Search for the cell housing the specified text and yield its [x, y] center coordinate. 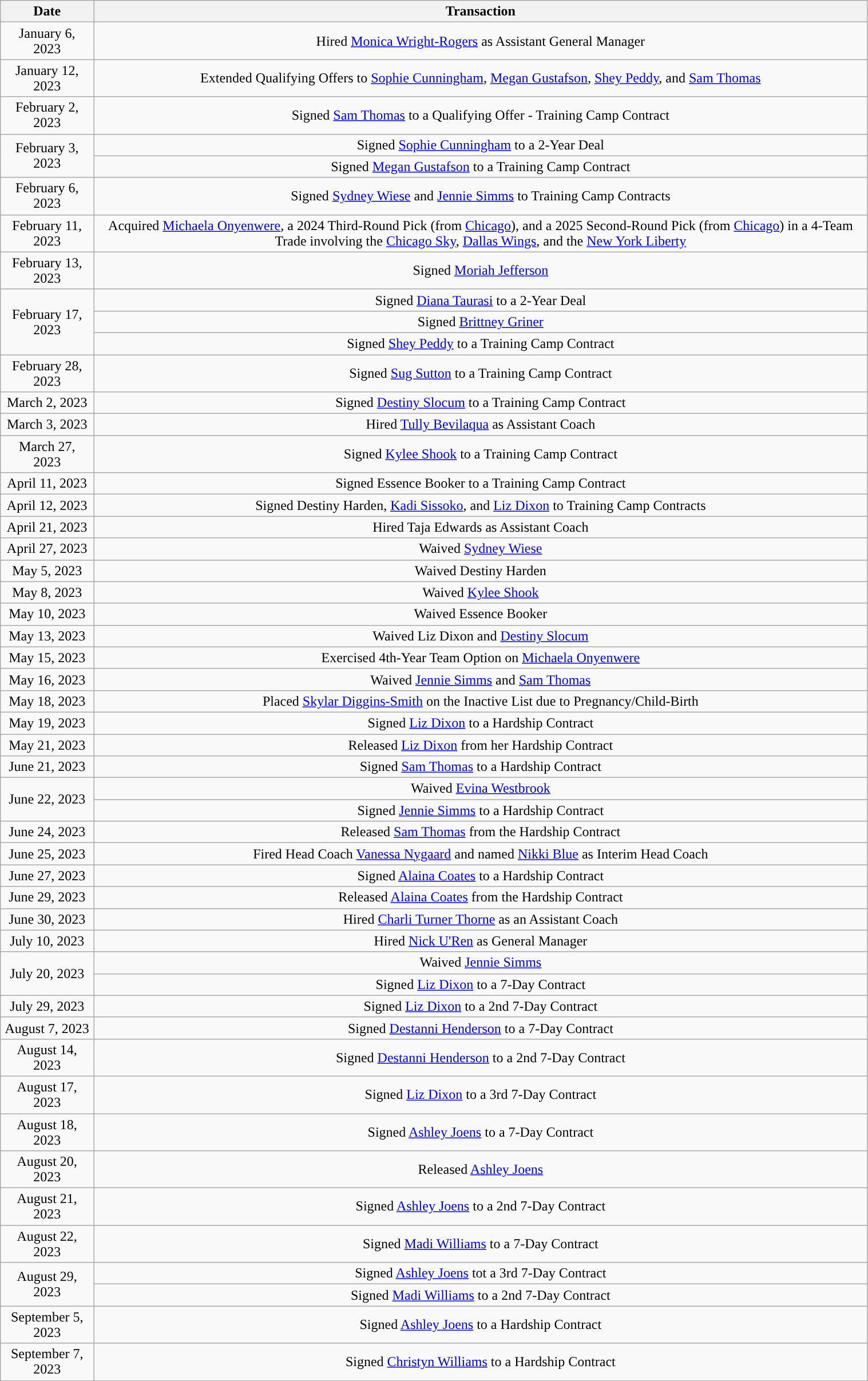
July 10, 2023 [47, 941]
Waived Sydney Wiese [481, 549]
Signed Liz Dixon to a 3rd 7-Day Contract [481, 1094]
Signed Sydney Wiese and Jennie Simms to Training Camp Contracts [481, 196]
June 24, 2023 [47, 832]
Released Ashley Joens [481, 1170]
March 2, 2023 [47, 403]
Date [47, 11]
August 21, 2023 [47, 1206]
Extended Qualifying Offers to Sophie Cunningham, Megan Gustafson, Shey Peddy, and Sam Thomas [481, 78]
Transaction [481, 11]
April 27, 2023 [47, 549]
Signed Sophie Cunningham to a 2-Year Deal [481, 145]
February 3, 2023 [47, 156]
Waived Jennie Simms and Sam Thomas [481, 679]
February 28, 2023 [47, 373]
Signed Madi Williams to a 2nd 7-Day Contract [481, 1295]
Signed Ashley Joens to a 7-Day Contract [481, 1132]
February 2, 2023 [47, 116]
Signed Megan Gustafson to a Training Camp Contract [481, 167]
Waived Essence Booker [481, 614]
June 25, 2023 [47, 854]
June 30, 2023 [47, 919]
Signed Destanni Henderson to a 2nd 7-Day Contract [481, 1058]
Placed Skylar Diggins-Smith on the Inactive List due to Pregnancy/Child-Birth [481, 701]
September 7, 2023 [47, 1362]
February 11, 2023 [47, 234]
February 6, 2023 [47, 196]
Released Liz Dixon from her Hardship Contract [481, 745]
March 3, 2023 [47, 425]
Signed Brittney Griner [481, 322]
Waived Evina Westbrook [481, 789]
May 13, 2023 [47, 636]
March 27, 2023 [47, 454]
Signed Liz Dixon to a 7-Day Contract [481, 984]
Hired Taja Edwards as Assistant Coach [481, 527]
Signed Ashley Joens tot a 3rd 7-Day Contract [481, 1273]
April 11, 2023 [47, 484]
Waived Kylee Shook [481, 592]
June 22, 2023 [47, 800]
April 21, 2023 [47, 527]
August 29, 2023 [47, 1284]
July 29, 2023 [47, 1006]
Signed Sam Thomas to a Hardship Contract [481, 767]
May 16, 2023 [47, 679]
Exercised 4th-Year Team Option on Michaela Onyenwere [481, 658]
Hired Tully Bevilaqua as Assistant Coach [481, 425]
Released Sam Thomas from the Hardship Contract [481, 832]
Signed Alaina Coates to a Hardship Contract [481, 876]
September 5, 2023 [47, 1324]
January 12, 2023 [47, 78]
Released Alaina Coates from the Hardship Contract [481, 897]
August 7, 2023 [47, 1028]
Signed Liz Dixon to a Hardship Contract [481, 723]
Signed Moriah Jefferson [481, 270]
February 13, 2023 [47, 270]
May 8, 2023 [47, 592]
April 12, 2023 [47, 505]
Signed Ashley Joens to a Hardship Contract [481, 1324]
August 20, 2023 [47, 1170]
Fired Head Coach Vanessa Nygaard and named Nikki Blue as Interim Head Coach [481, 854]
August 14, 2023 [47, 1058]
Signed Destanni Henderson to a 7-Day Contract [481, 1028]
Signed Jennie Simms to a Hardship Contract [481, 810]
August 17, 2023 [47, 1094]
June 21, 2023 [47, 767]
Hired Monica Wright-Rogers as Assistant General Manager [481, 41]
January 6, 2023 [47, 41]
Signed Christyn Williams to a Hardship Contract [481, 1362]
Signed Sug Sutton to a Training Camp Contract [481, 373]
May 10, 2023 [47, 614]
June 29, 2023 [47, 897]
May 19, 2023 [47, 723]
Waived Jennie Simms [481, 963]
June 27, 2023 [47, 876]
Signed Madi Williams to a 7-Day Contract [481, 1244]
Signed Destiny Slocum to a Training Camp Contract [481, 403]
July 20, 2023 [47, 974]
May 18, 2023 [47, 701]
Signed Diana Taurasi to a 2-Year Deal [481, 300]
Signed Sam Thomas to a Qualifying Offer - Training Camp Contract [481, 116]
May 15, 2023 [47, 658]
August 18, 2023 [47, 1132]
Signed Shey Peddy to a Training Camp Contract [481, 343]
Signed Kylee Shook to a Training Camp Contract [481, 454]
May 5, 2023 [47, 571]
August 22, 2023 [47, 1244]
Waived Destiny Harden [481, 571]
Signed Destiny Harden, Kadi Sissoko, and Liz Dixon to Training Camp Contracts [481, 505]
May 21, 2023 [47, 745]
Hired Charli Turner Thorne as an Assistant Coach [481, 919]
February 17, 2023 [47, 322]
Hired Nick U'Ren as General Manager [481, 941]
Waived Liz Dixon and Destiny Slocum [481, 636]
Signed Ashley Joens to a 2nd 7-Day Contract [481, 1206]
Signed Liz Dixon to a 2nd 7-Day Contract [481, 1006]
Signed Essence Booker to a Training Camp Contract [481, 484]
